Determine the [x, y] coordinate at the center of the cell enclosing the given text.  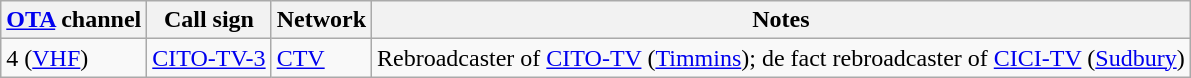
Call sign [209, 20]
Rebroadcaster of CITO-TV (Timmins); de fact rebroadcaster of CICI-TV (Sudbury) [782, 58]
Network [321, 20]
4 (VHF) [74, 58]
CTV [321, 58]
OTA channel [74, 20]
CITO-TV-3 [209, 58]
Notes [782, 20]
